Scan for the cell matching the given text and deliver its [X, Y] coordinate at center. 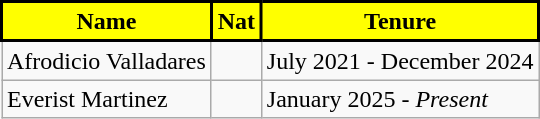
Afrodicio Valladares [107, 60]
Nat [236, 22]
July 2021 - December 2024 [400, 60]
Name [107, 22]
Everist Martinez [107, 99]
January 2025 - Present [400, 99]
Tenure [400, 22]
